Capture the cell that displays the provided text and extract its (X, Y) central coordinate. 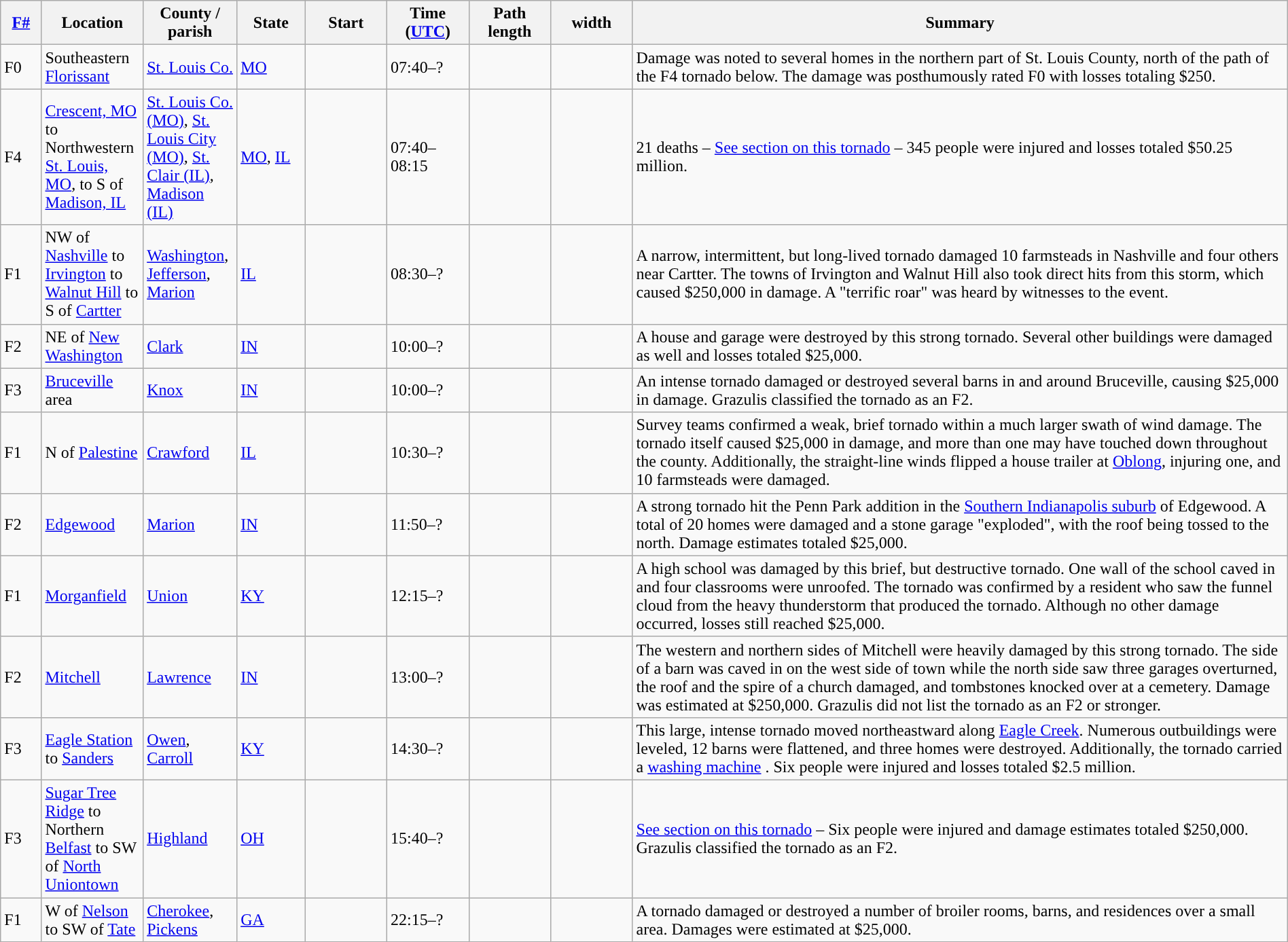
GA (271, 920)
Lawrence (190, 676)
12:15–? (428, 596)
Time (UTC) (428, 23)
08:30–? (428, 274)
County / parish (190, 23)
Owen, Carroll (190, 748)
State (271, 23)
Cherokee, Pickens (190, 920)
Summary (960, 23)
MO, IL (271, 157)
Path length (509, 23)
Edgewood (92, 524)
St. Louis Co. (190, 67)
width (592, 23)
Mitchell (92, 676)
OH (271, 838)
NW of Nashville to Irvington to Walnut Hill to S of Cartter (92, 274)
Southeastern Florissant (92, 67)
Marion (190, 524)
N of Palestine (92, 452)
11:50–? (428, 524)
07:40–08:15 (428, 157)
Morganfield (92, 596)
F4 (21, 157)
Washington, Jefferson, Marion (190, 274)
NE of New Washington (92, 346)
MO (271, 67)
Sugar Tree Ridge to Northern Belfast to SW of North Uniontown (92, 838)
F# (21, 23)
Crescent, MO to Northwestern St. Louis, MO, to S of Madison, IL (92, 157)
07:40–? (428, 67)
Crawford (190, 452)
Union (190, 596)
A tornado damaged or destroyed a number of broiler rooms, barns, and residences over a small area. Damages were estimated at $25,000. (960, 920)
10:30–? (428, 452)
See section on this tornado – Six people were injured and damage estimates totaled $250,000. Grazulis classified the tornado as an F2. (960, 838)
St. Louis Co. (MO), St. Louis City (MO), St. Clair (IL), Madison (IL) (190, 157)
Knox (190, 390)
15:40–? (428, 838)
F0 (21, 67)
Clark (190, 346)
Highland (190, 838)
W of Nelson to SW of Tate (92, 920)
Start (346, 23)
22:15–? (428, 920)
An intense tornado damaged or destroyed several barns in and around Bruceville, causing $25,000 in damage. Grazulis classified the tornado as an F2. (960, 390)
21 deaths – See section on this tornado – 345 people were injured and losses totaled $50.25 million. (960, 157)
Bruceville area (92, 390)
Location (92, 23)
A house and garage were destroyed by this strong tornado. Several other buildings were damaged as well and losses totaled $25,000. (960, 346)
13:00–? (428, 676)
14:30–? (428, 748)
Eagle Station to Sanders (92, 748)
